Locate the cell with the specified text and output its (X, Y) center coordinate. 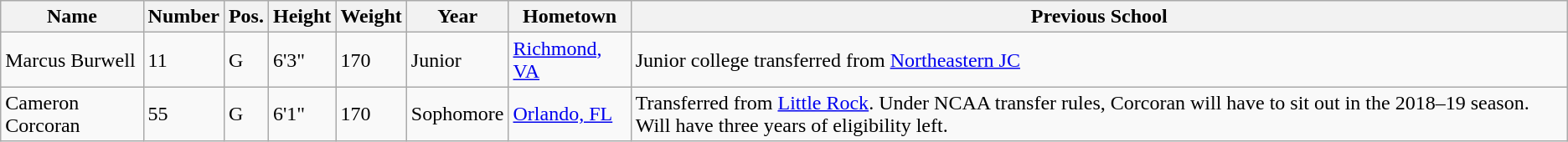
Number (183, 17)
Name (72, 17)
Orlando, FL (570, 114)
55 (183, 114)
6'1" (302, 114)
11 (183, 60)
Height (302, 17)
Sophomore (457, 114)
6'3" (302, 60)
Previous School (1099, 17)
Junior (457, 60)
Junior college transferred from Northeastern JC (1099, 60)
Hometown (570, 17)
Cameron Corcoran (72, 114)
Weight (371, 17)
Marcus Burwell (72, 60)
Pos. (246, 17)
Year (457, 17)
Richmond, VA (570, 60)
